Provide the [x, y] coordinate of the cell's center where the given text is located.  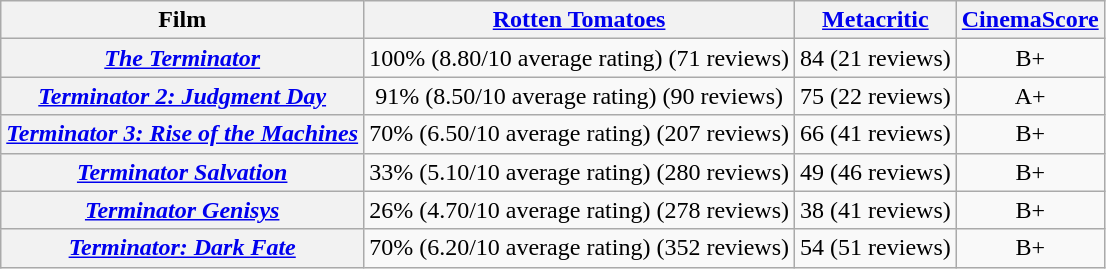
CinemaScore [1030, 20]
The Terminator [182, 58]
A+ [1030, 96]
66 (41 reviews) [876, 134]
75 (22 reviews) [876, 96]
Terminator Salvation [182, 172]
Terminator: Dark Fate [182, 248]
Terminator 2: Judgment Day [182, 96]
70% (6.50/10 average rating) (207 reviews) [580, 134]
Rotten Tomatoes [580, 20]
70% (6.20/10 average rating) (352 reviews) [580, 248]
91% (8.50/10 average rating) (90 reviews) [580, 96]
Metacritic [876, 20]
Terminator 3: Rise of the Machines [182, 134]
38 (41 reviews) [876, 210]
Film [182, 20]
84 (21 reviews) [876, 58]
33% (5.10/10 average rating) (280 reviews) [580, 172]
26% (4.70/10 average rating) (278 reviews) [580, 210]
49 (46 reviews) [876, 172]
100% (8.80/10 average rating) (71 reviews) [580, 58]
54 (51 reviews) [876, 248]
Terminator Genisys [182, 210]
